Locate the cell with the specified text and output its (x, y) center coordinate. 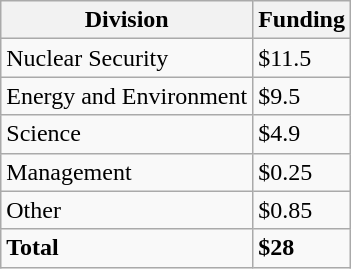
Management (127, 172)
Funding (302, 20)
Total (127, 248)
$4.9 (302, 134)
$9.5 (302, 96)
Energy and Environment (127, 96)
$0.85 (302, 210)
$11.5 (302, 58)
$28 (302, 248)
Nuclear Security (127, 58)
Division (127, 20)
Other (127, 210)
Science (127, 134)
$0.25 (302, 172)
